Detect which cell encompasses the target text, then output its [X, Y] center coordinate. 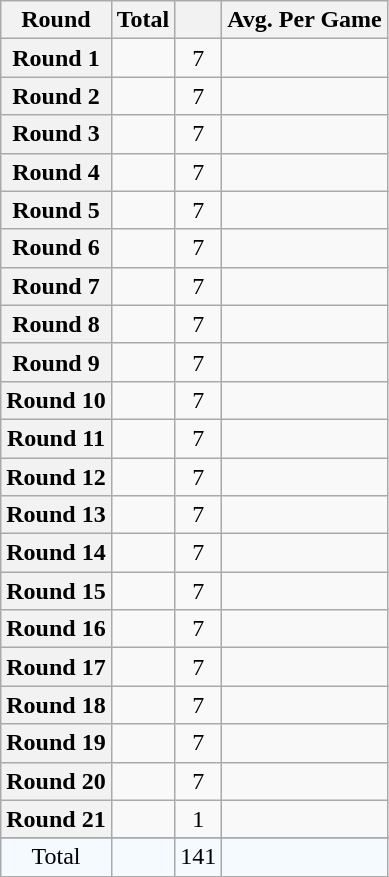
Round 18 [56, 705]
Round 10 [56, 400]
Round 21 [56, 819]
Round 14 [56, 553]
Round 12 [56, 477]
Round 11 [56, 438]
Round 16 [56, 629]
Round 9 [56, 362]
Round 20 [56, 781]
Round 3 [56, 134]
Round 15 [56, 591]
Round 8 [56, 324]
Round 7 [56, 286]
Round 6 [56, 248]
Avg. Per Game [304, 20]
1 [198, 819]
Round 4 [56, 172]
Round 1 [56, 58]
Round 19 [56, 743]
Round 17 [56, 667]
Round 2 [56, 96]
Round 5 [56, 210]
141 [198, 857]
Round 13 [56, 515]
Round [56, 20]
